Pinpoint the cell where the given text exists, returning its [x, y] midpoint coordinate. 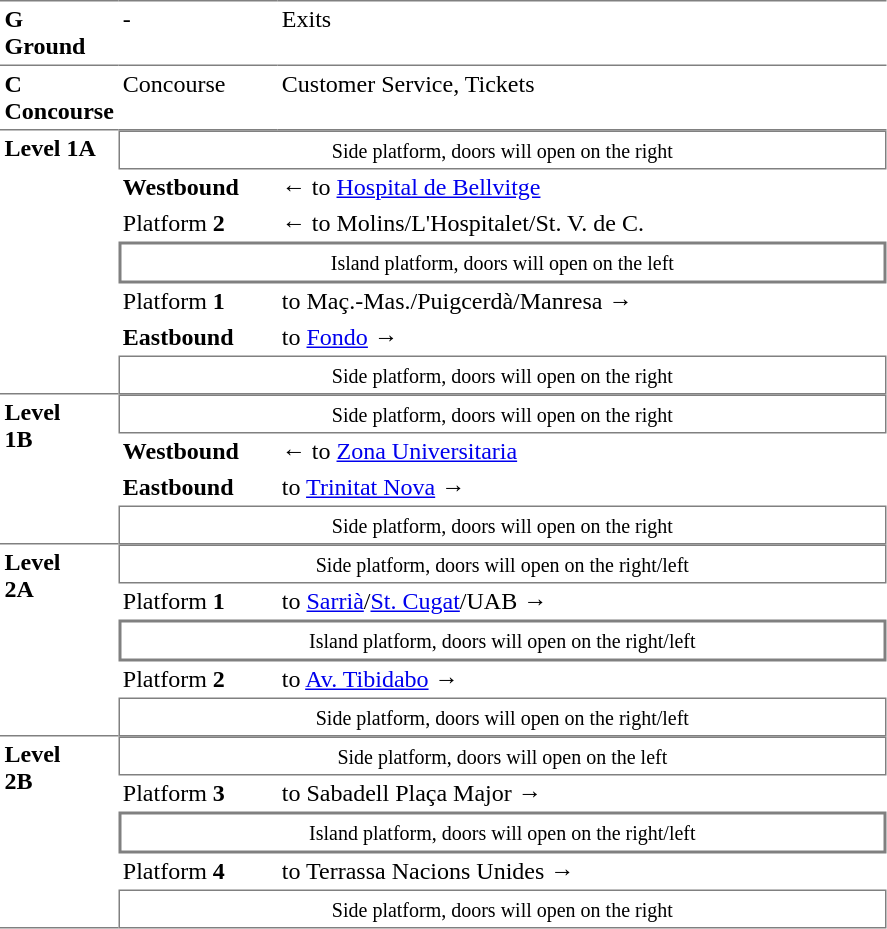
to Sarrià/St. Cugat/UAB → [582, 602]
GGround [59, 33]
to Av. Tibidabo → [582, 680]
to Trinitat Nova → [582, 488]
Concourse [198, 98]
Platform 3 [198, 794]
← to Hospital de Bellvitge [582, 188]
- [198, 33]
to Terrassa Nacions Unides → [582, 872]
Island platform, doors will open on the left [502, 263]
Level1B [59, 469]
← to Zona Universitaria [582, 452]
Exits [582, 33]
Level2A [59, 640]
Customer Service, Tickets [582, 98]
Platform 4 [198, 872]
Side platform, doors will open on the left [502, 756]
CConcourse [59, 98]
to Fondo → [582, 338]
Level2B [59, 832]
Level 1A [59, 262]
to Maç.-Mas./Puigcerdà/Manresa → [582, 302]
← to Molins/L'Hospitalet/St. V. de C. [582, 224]
to Sabadell Plaça Major → [582, 794]
